Search for the cell housing the specified text and yield its [x, y] center coordinate. 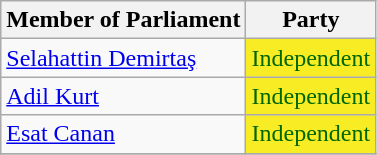
Adil Kurt [124, 96]
Selahattin Demirtaş [124, 58]
Party [311, 20]
Member of Parliament [124, 20]
Esat Canan [124, 134]
